Pinpoint the cell where the given text exists, returning its (X, Y) midpoint coordinate. 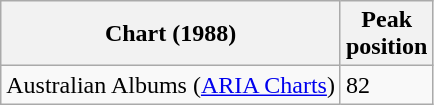
Australian Albums (ARIA Charts) (171, 85)
Chart (1988) (171, 34)
Peak position (386, 34)
82 (386, 85)
